For the text-containing cell, return its midpoint in (X, Y) coordinate format. 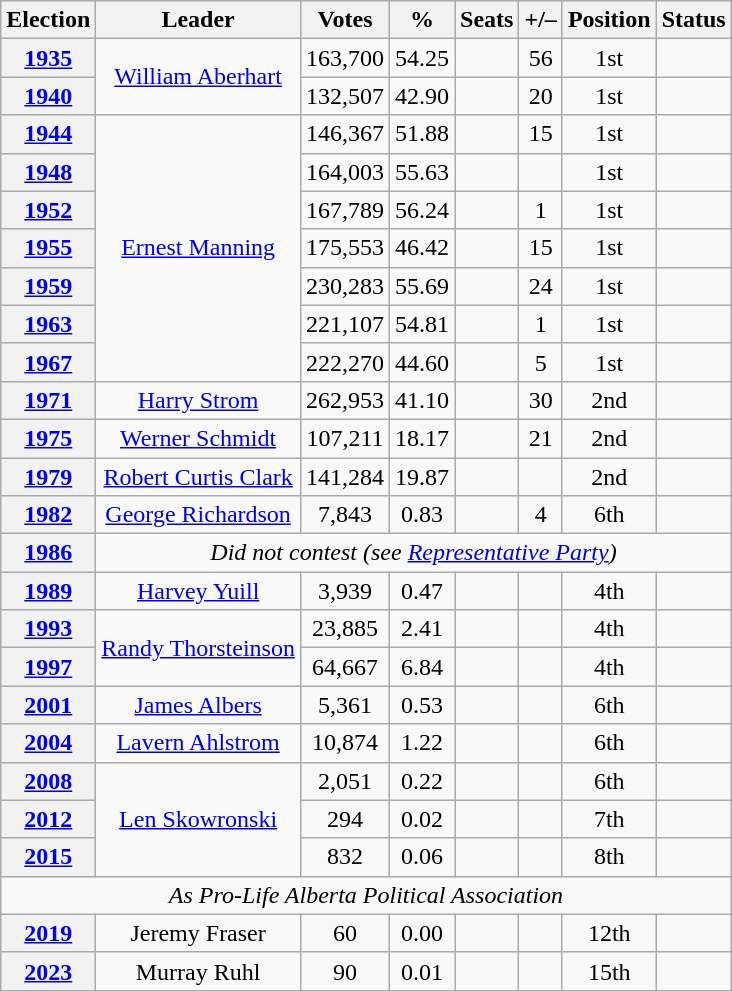
2023 (48, 971)
90 (344, 971)
Harry Strom (198, 400)
30 (540, 400)
56.24 (422, 210)
56 (540, 58)
60 (344, 933)
Werner Schmidt (198, 438)
Ernest Manning (198, 248)
18.17 (422, 438)
1975 (48, 438)
George Richardson (198, 515)
2.41 (422, 629)
1935 (48, 58)
12th (609, 933)
James Albers (198, 705)
23,885 (344, 629)
Jeremy Fraser (198, 933)
Election (48, 20)
1967 (48, 362)
1989 (48, 591)
54.25 (422, 58)
1993 (48, 629)
Votes (344, 20)
51.88 (422, 134)
42.90 (422, 96)
2015 (48, 857)
0.83 (422, 515)
8th (609, 857)
0.53 (422, 705)
Len Skowronski (198, 819)
221,107 (344, 324)
2004 (48, 743)
1963 (48, 324)
20 (540, 96)
2008 (48, 781)
5 (540, 362)
175,553 (344, 248)
2019 (48, 933)
0.06 (422, 857)
5,361 (344, 705)
1982 (48, 515)
10,874 (344, 743)
19.87 (422, 477)
1948 (48, 172)
1944 (48, 134)
+/– (540, 20)
1940 (48, 96)
41.10 (422, 400)
832 (344, 857)
294 (344, 819)
7th (609, 819)
230,283 (344, 286)
Seats (487, 20)
1952 (48, 210)
Harvey Yuill (198, 591)
2001 (48, 705)
24 (540, 286)
Lavern Ahlstrom (198, 743)
2012 (48, 819)
Position (609, 20)
0.22 (422, 781)
1.22 (422, 743)
Status (694, 20)
54.81 (422, 324)
21 (540, 438)
0.47 (422, 591)
0.01 (422, 971)
6.84 (422, 667)
1971 (48, 400)
2,051 (344, 781)
132,507 (344, 96)
Leader (198, 20)
46.42 (422, 248)
William Aberhart (198, 77)
107,211 (344, 438)
55.69 (422, 286)
0.00 (422, 933)
167,789 (344, 210)
222,270 (344, 362)
As Pro-Life Alberta Political Association (366, 895)
55.63 (422, 172)
7,843 (344, 515)
4 (540, 515)
141,284 (344, 477)
1997 (48, 667)
1959 (48, 286)
1979 (48, 477)
44.60 (422, 362)
Did not contest (see Representative Party) (414, 553)
Randy Thorsteinson (198, 648)
164,003 (344, 172)
Robert Curtis Clark (198, 477)
15th (609, 971)
163,700 (344, 58)
64,667 (344, 667)
1955 (48, 248)
% (422, 20)
3,939 (344, 591)
146,367 (344, 134)
262,953 (344, 400)
1986 (48, 553)
Murray Ruhl (198, 971)
0.02 (422, 819)
